Find where the given text appears and provide that cell's center as [x, y] coordinate. 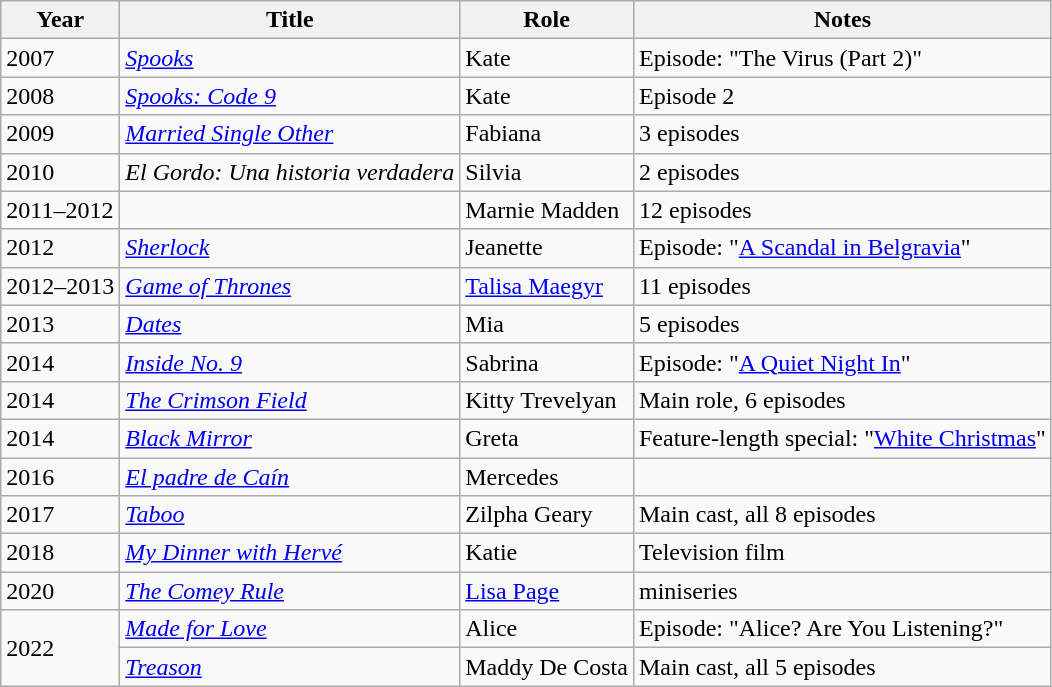
Alice [547, 629]
2 episodes [842, 172]
12 episodes [842, 210]
Greta [547, 438]
Made for Love [290, 629]
Taboo [290, 515]
2017 [60, 515]
Jeanette [547, 248]
Role [547, 20]
Title [290, 20]
2018 [60, 553]
Feature-length special: "White Christmas" [842, 438]
2012–2013 [60, 286]
Fabiana [547, 134]
Inside No. 9 [290, 362]
2013 [60, 324]
Katie [547, 553]
Episode: "The Virus (Part 2)" [842, 58]
Dates [290, 324]
2012 [60, 248]
2011–2012 [60, 210]
2007 [60, 58]
Marnie Madden [547, 210]
Talisa Maegyr [547, 286]
Mercedes [547, 477]
Spooks: Code 9 [290, 96]
2020 [60, 591]
Television film [842, 553]
Episode: "A Quiet Night In" [842, 362]
Sherlock [290, 248]
My Dinner with Hervé [290, 553]
2022 [60, 648]
Year [60, 20]
Married Single Other [290, 134]
3 episodes [842, 134]
Game of Thrones [290, 286]
Maddy De Costa [547, 667]
2010 [60, 172]
Mia [547, 324]
The Crimson Field [290, 400]
The Comey Rule [290, 591]
Notes [842, 20]
Main role, 6 episodes [842, 400]
miniseries [842, 591]
Silvia [547, 172]
5 episodes [842, 324]
2009 [60, 134]
Main cast, all 8 episodes [842, 515]
Episode: "A Scandal in Belgravia" [842, 248]
2008 [60, 96]
Sabrina [547, 362]
Kitty Trevelyan [547, 400]
Episode: "Alice? Are You Listening?" [842, 629]
Spooks [290, 58]
Lisa Page [547, 591]
Black Mirror [290, 438]
Main cast, all 5 episodes [842, 667]
11 episodes [842, 286]
El padre de Caín [290, 477]
Treason [290, 667]
El Gordo: Una historia verdadera [290, 172]
Episode 2 [842, 96]
2016 [60, 477]
Zilpha Geary [547, 515]
